For the text-containing cell, return its midpoint in [X, Y] coordinate format. 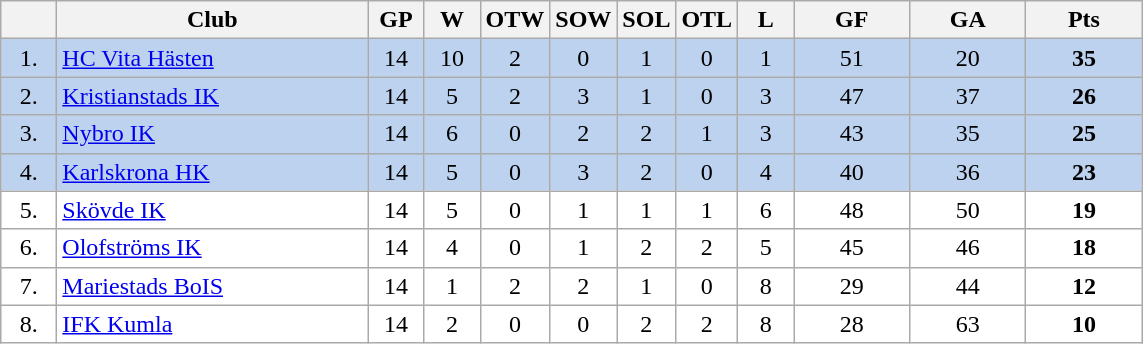
8. [29, 324]
45 [852, 248]
4. [29, 172]
23 [1084, 172]
Nybro IK [212, 134]
Pts [1084, 20]
Kristianstads IK [212, 96]
GA [968, 20]
GF [852, 20]
5. [29, 210]
3. [29, 134]
1. [29, 58]
HC Vita Hästen [212, 58]
19 [1084, 210]
46 [968, 248]
36 [968, 172]
48 [852, 210]
Club [212, 20]
20 [968, 58]
12 [1084, 286]
25 [1084, 134]
28 [852, 324]
Skövde IK [212, 210]
18 [1084, 248]
SOL [646, 20]
29 [852, 286]
L [766, 20]
47 [852, 96]
GP [396, 20]
51 [852, 58]
26 [1084, 96]
44 [968, 286]
43 [852, 134]
40 [852, 172]
W [452, 20]
Karlskrona HK [212, 172]
Olofströms IK [212, 248]
SOW [584, 20]
OTL [707, 20]
50 [968, 210]
IFK Kumla [212, 324]
37 [968, 96]
2. [29, 96]
Mariestads BoIS [212, 286]
OTW [515, 20]
7. [29, 286]
63 [968, 324]
6. [29, 248]
